Scan for the cell matching the given text and deliver its [X, Y] coordinate at center. 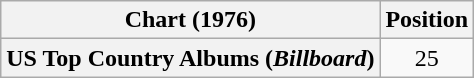
Chart (1976) [190, 20]
Position [427, 20]
25 [427, 58]
US Top Country Albums (Billboard) [190, 58]
